Return [x, y] of the center of cell containing provided text 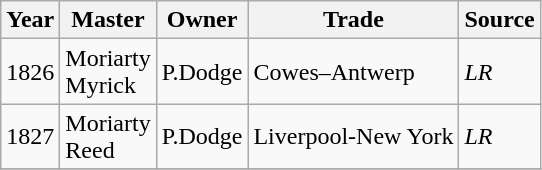
Year [30, 20]
MoriartyMyrick [108, 72]
1826 [30, 72]
Source [500, 20]
1827 [30, 136]
MoriartyReed [108, 136]
Liverpool-New York [354, 136]
Master [108, 20]
Cowes–Antwerp [354, 72]
Owner [202, 20]
Trade [354, 20]
